From the cell containing the given text, extract its center point as [x, y] coordinate. 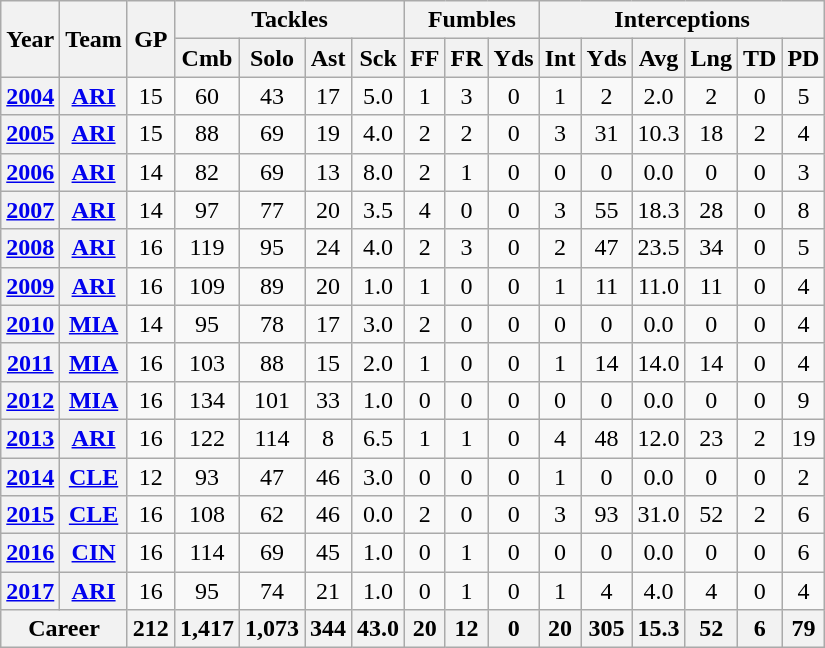
2012 [30, 400]
77 [272, 210]
60 [206, 96]
10.3 [658, 134]
6.5 [378, 438]
2008 [30, 248]
11.0 [658, 286]
2005 [30, 134]
CIN [94, 553]
23 [711, 438]
48 [606, 438]
14.0 [658, 362]
FR [466, 58]
119 [206, 248]
101 [272, 400]
2011 [30, 362]
3.5 [378, 210]
78 [272, 324]
34 [711, 248]
28 [711, 210]
12.0 [658, 438]
18 [711, 134]
103 [206, 362]
2014 [30, 477]
31 [606, 134]
2013 [30, 438]
Lng [711, 58]
Sck [378, 58]
43.0 [378, 629]
Solo [272, 58]
18.3 [658, 210]
TD [760, 58]
Ast [328, 58]
2015 [30, 515]
13 [328, 172]
Cmb [206, 58]
15.3 [658, 629]
97 [206, 210]
5.0 [378, 96]
Int [560, 58]
FF [425, 58]
134 [206, 400]
2017 [30, 591]
74 [272, 591]
Team [94, 39]
43 [272, 96]
108 [206, 515]
2007 [30, 210]
31.0 [658, 515]
Career [64, 629]
Interceptions [682, 20]
79 [804, 629]
PD [804, 58]
Fumbles [472, 20]
55 [606, 210]
GP [150, 39]
21 [328, 591]
33 [328, 400]
109 [206, 286]
23.5 [658, 248]
45 [328, 553]
2004 [30, 96]
24 [328, 248]
2009 [30, 286]
1,417 [206, 629]
89 [272, 286]
1,073 [272, 629]
Tackles [289, 20]
2010 [30, 324]
305 [606, 629]
62 [272, 515]
344 [328, 629]
Avg [658, 58]
Year [30, 39]
8.0 [378, 172]
2006 [30, 172]
122 [206, 438]
2016 [30, 553]
9 [804, 400]
212 [150, 629]
82 [206, 172]
